Return (x, y) of the center of cell containing provided text 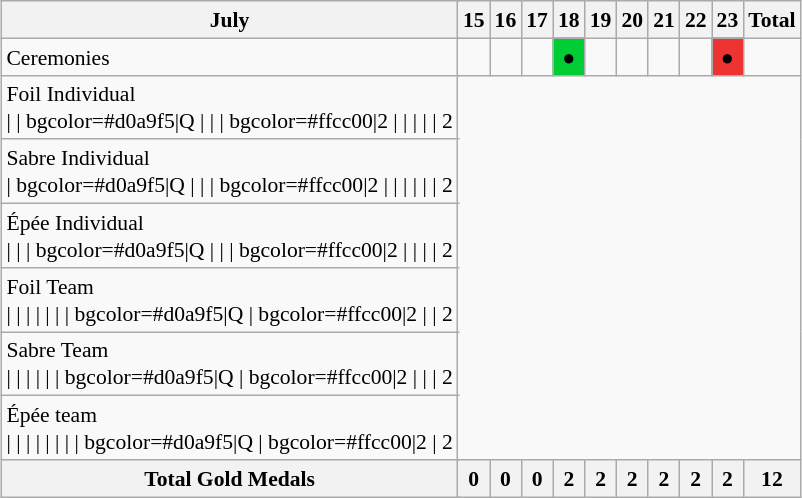
Foil Individual| | bgcolor=#d0a9f5|Q | | | bgcolor=#ffcc00|2 | | | | | 2 (229, 107)
Épée Individual| | | bgcolor=#d0a9f5|Q | | | bgcolor=#ffcc00|2 | | | | 2 (229, 235)
12 (772, 478)
18 (569, 20)
Foil Team| | | | | | | bgcolor=#d0a9f5|Q | bgcolor=#ffcc00|2 | | 2 (229, 299)
22 (696, 20)
July (229, 20)
Sabre Team| | | | | | bgcolor=#d0a9f5|Q | bgcolor=#ffcc00|2 | | | 2 (229, 364)
23 (728, 20)
Total Gold Medals (229, 478)
19 (601, 20)
Épée team| | | | | | | | bgcolor=#d0a9f5|Q | bgcolor=#ffcc00|2 | 2 (229, 428)
21 (664, 20)
Total (772, 20)
17 (537, 20)
16 (506, 20)
20 (632, 20)
15 (474, 20)
Ceremonies (229, 56)
Sabre Individual| bgcolor=#d0a9f5|Q | | | bgcolor=#ffcc00|2 | | | | | | 2 (229, 171)
